Output the [x, y] coordinate of the center of the cell containing the given text.  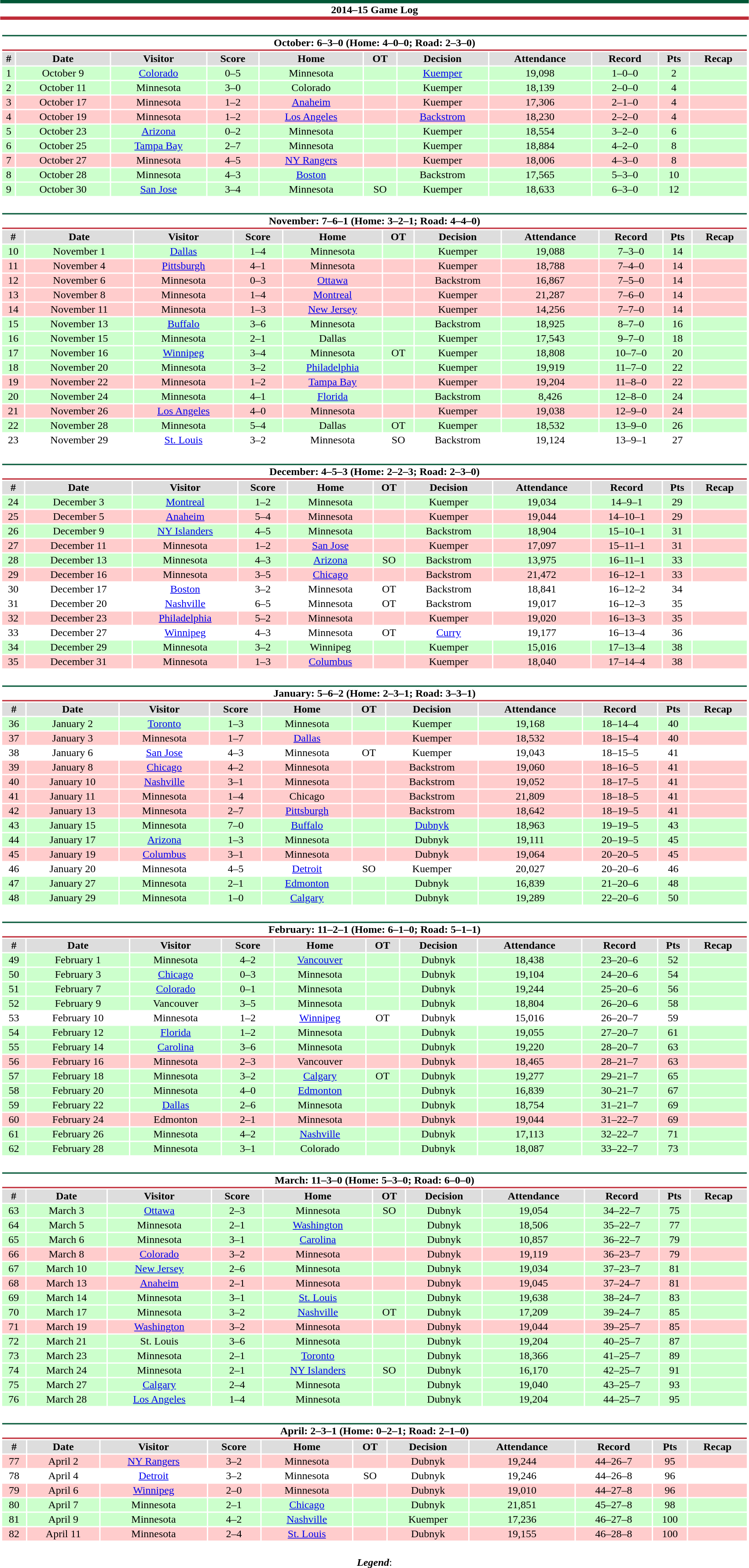
51 [14, 989]
19,246 [522, 1476]
January: 5–6–2 (Home: 2–3–1; Road: 3–3–1) [374, 693]
23–20–6 [620, 960]
March 19 [66, 1327]
21–20–6 [620, 884]
53 [14, 1018]
October 9 [63, 73]
25–20–6 [620, 989]
16–12–3 [627, 604]
32 [13, 618]
19,064 [530, 855]
20–20–5 [620, 855]
15–11–1 [627, 546]
19,054 [534, 1211]
October 25 [63, 146]
February 26 [78, 1134]
February 18 [78, 1076]
February 3 [78, 974]
December 9 [78, 531]
17,097 [542, 546]
November 15 [79, 338]
18,465 [529, 1061]
70 [13, 1312]
0–1 [248, 989]
19,124 [550, 440]
49 [14, 960]
December 17 [78, 589]
27–20–7 [620, 1032]
January 15 [73, 826]
18,808 [550, 353]
February: 11–2–1 (Home: 6–1–0; Road: 5–1–1) [374, 930]
57 [14, 1076]
19,043 [530, 753]
19,638 [534, 1298]
0–2 [232, 132]
7–5–0 [631, 280]
83 [674, 1298]
December 5 [78, 517]
64 [13, 1225]
17,209 [534, 1312]
14–9–1 [627, 502]
2–0 [234, 1491]
17–14–4 [627, 662]
68 [13, 1283]
March 14 [66, 1298]
January 10 [73, 782]
6–3–0 [625, 190]
16,170 [534, 1370]
February 9 [78, 1003]
0–5 [232, 73]
25 [13, 517]
November 16 [79, 353]
November 13 [79, 324]
21,851 [522, 1505]
1–0 [235, 898]
November 4 [79, 266]
98 [670, 1505]
5 [9, 132]
91 [674, 1370]
November 24 [79, 396]
January 13 [73, 811]
11–7–0 [631, 367]
2–1–0 [625, 102]
December 16 [78, 575]
7–7–0 [631, 309]
January 20 [73, 869]
41–25–7 [622, 1356]
13–9–0 [631, 425]
46–28–8 [613, 1534]
18,366 [534, 1356]
44–25–7 [622, 1399]
93 [674, 1385]
18,904 [542, 531]
March 3 [66, 1211]
19,045 [534, 1283]
38–24–7 [622, 1298]
February 22 [78, 1105]
17–13–4 [627, 647]
February 16 [78, 1061]
19,020 [542, 618]
23 [13, 440]
7–3–0 [631, 251]
46–27–8 [613, 1520]
January 2 [73, 724]
18,841 [542, 589]
18,633 [540, 190]
21,287 [550, 295]
19 [13, 382]
3–0 [232, 88]
66 [13, 1254]
February 24 [78, 1119]
March 23 [66, 1356]
5–3–0 [625, 175]
7–0 [235, 826]
7–4–0 [631, 266]
April 2 [63, 1462]
39 [14, 768]
December 27 [78, 633]
9 [9, 190]
April 7 [63, 1505]
1–7 [235, 738]
18–18–5 [620, 797]
December: 4–5–3 (Home: 2–2–3; Road: 2–3–0) [374, 471]
19,060 [530, 768]
13–9–1 [631, 440]
34–22–7 [622, 1211]
11–8–0 [631, 382]
12–9–0 [631, 411]
18,925 [550, 324]
February 28 [78, 1148]
42 [14, 811]
17,113 [529, 1134]
December 3 [78, 502]
18–15–5 [620, 753]
28–20–7 [620, 1047]
April 11 [63, 1534]
60 [14, 1119]
26–20–6 [620, 1003]
November 1 [79, 251]
18,884 [540, 146]
3 [9, 102]
42–25–7 [622, 1370]
18,040 [542, 662]
October 30 [63, 190]
33–22–7 [620, 1148]
March 8 [66, 1254]
November 8 [79, 295]
2–2–0 [625, 117]
19–19–5 [620, 826]
4–2–0 [625, 146]
72 [13, 1341]
5–2 [263, 618]
16–13–4 [627, 633]
35–22–7 [622, 1225]
17 [13, 353]
April: 2–3–1 (Home: 0–2–1; Road: 2–1–0) [374, 1431]
16–11–1 [627, 560]
18–15–4 [620, 738]
8,426 [550, 396]
March 27 [66, 1385]
31–22–7 [620, 1119]
October 28 [63, 175]
18,438 [529, 960]
16–12–2 [627, 589]
19,040 [534, 1385]
December 23 [78, 618]
April 9 [63, 1520]
2–0–0 [625, 88]
7–6–0 [631, 295]
December 31 [78, 662]
15 [13, 324]
October 23 [63, 132]
30–21–7 [620, 1090]
37 [14, 738]
18,139 [540, 88]
28 [13, 560]
20–19–5 [620, 840]
40–25–7 [622, 1341]
19,010 [522, 1491]
February 1 [78, 960]
19,104 [529, 974]
45–27–8 [613, 1505]
October 17 [63, 102]
March 5 [66, 1225]
March: 11–3–0 (Home: 5–3–0; Road: 6–0–0) [374, 1181]
44–26–7 [613, 1462]
43–25–7 [622, 1385]
December 20 [78, 604]
January 19 [73, 855]
31–21–7 [620, 1105]
32–22–7 [620, 1134]
29–21–7 [620, 1076]
21,472 [542, 575]
18,754 [529, 1105]
February 14 [78, 1047]
19,155 [522, 1534]
November: 7–6–1 (Home: 3–2–1; Road: 4–4–0) [374, 221]
37–24–7 [622, 1283]
17,543 [550, 338]
18,788 [550, 266]
18,087 [529, 1148]
November 26 [79, 411]
19,088 [550, 251]
18–14–4 [620, 724]
17,236 [522, 1520]
January 29 [73, 898]
18–17–5 [620, 782]
January 8 [73, 768]
January 17 [73, 840]
89 [674, 1356]
19,098 [540, 73]
14–10–1 [627, 517]
1–0–0 [625, 73]
28–21–7 [620, 1061]
24–20–6 [620, 974]
22–20–6 [620, 898]
February 7 [78, 989]
1 [9, 73]
18,804 [529, 1003]
19,277 [529, 1076]
76 [13, 1399]
10,857 [534, 1240]
December 11 [78, 546]
13,975 [542, 560]
15–10–1 [627, 531]
16,867 [550, 280]
19,177 [542, 633]
18,230 [540, 117]
6–5 [263, 604]
19,119 [534, 1254]
36–22–7 [622, 1240]
December 29 [78, 647]
4–3–0 [625, 161]
February 20 [78, 1090]
January 6 [73, 753]
16–12–1 [627, 575]
17,565 [540, 175]
19,052 [530, 782]
19,919 [550, 367]
20,027 [530, 869]
9–7–0 [631, 338]
17,306 [540, 102]
13 [13, 295]
20–20–6 [620, 869]
44–27–8 [613, 1491]
44–26–8 [613, 1476]
39–25–7 [622, 1327]
March 6 [66, 1240]
10–7–0 [631, 353]
8–7–0 [631, 324]
12–8–0 [631, 396]
March 17 [66, 1312]
16–13–3 [627, 618]
26–20–7 [620, 1018]
74 [13, 1370]
19,017 [542, 604]
18,506 [534, 1225]
11 [13, 266]
36–23–7 [622, 1254]
62 [14, 1148]
7 [9, 161]
19,289 [530, 898]
November 20 [79, 367]
March 10 [66, 1269]
37–23–7 [622, 1269]
October 27 [63, 161]
March 21 [66, 1341]
19,055 [529, 1032]
18–19–5 [620, 811]
19,111 [530, 840]
3–2–0 [625, 132]
November 29 [79, 440]
March 28 [66, 1399]
18,642 [530, 811]
19,220 [529, 1047]
44 [14, 840]
47 [14, 884]
October: 6–3–0 (Home: 4–0–0; Road: 2–3–0) [374, 43]
18,006 [540, 161]
April 4 [63, 1476]
February 10 [78, 1018]
21 [13, 411]
November 11 [79, 309]
19,168 [530, 724]
Curry [448, 633]
14,256 [550, 309]
November 22 [79, 382]
55 [14, 1047]
21,809 [530, 797]
18,963 [530, 826]
2014–15 Game Log [374, 10]
87 [674, 1341]
November 28 [79, 425]
39–24–7 [622, 1312]
March 13 [66, 1283]
19,038 [550, 411]
January 3 [73, 738]
March 24 [66, 1370]
30 [13, 589]
January 11 [73, 797]
78 [14, 1476]
February 12 [78, 1032]
April 6 [63, 1491]
October 19 [63, 117]
82 [14, 1534]
November 6 [79, 280]
January 27 [73, 884]
18–16–5 [620, 768]
December 13 [78, 560]
October 11 [63, 88]
18,554 [540, 132]
80 [14, 1505]
